Detect which cell encompasses the target text, then output its [X, Y] center coordinate. 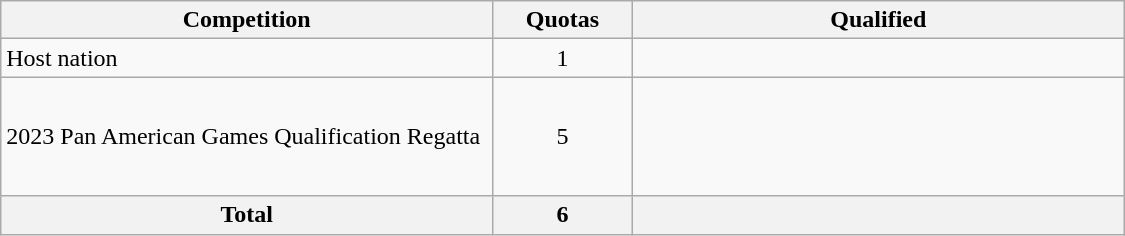
Total [247, 215]
Quotas [563, 20]
1 [563, 58]
Qualified [878, 20]
6 [563, 215]
Host nation [247, 58]
2023 Pan American Games Qualification Regatta [247, 136]
5 [563, 136]
Competition [247, 20]
